Provide the [X, Y] coordinate of the cell's center where the given text is located.  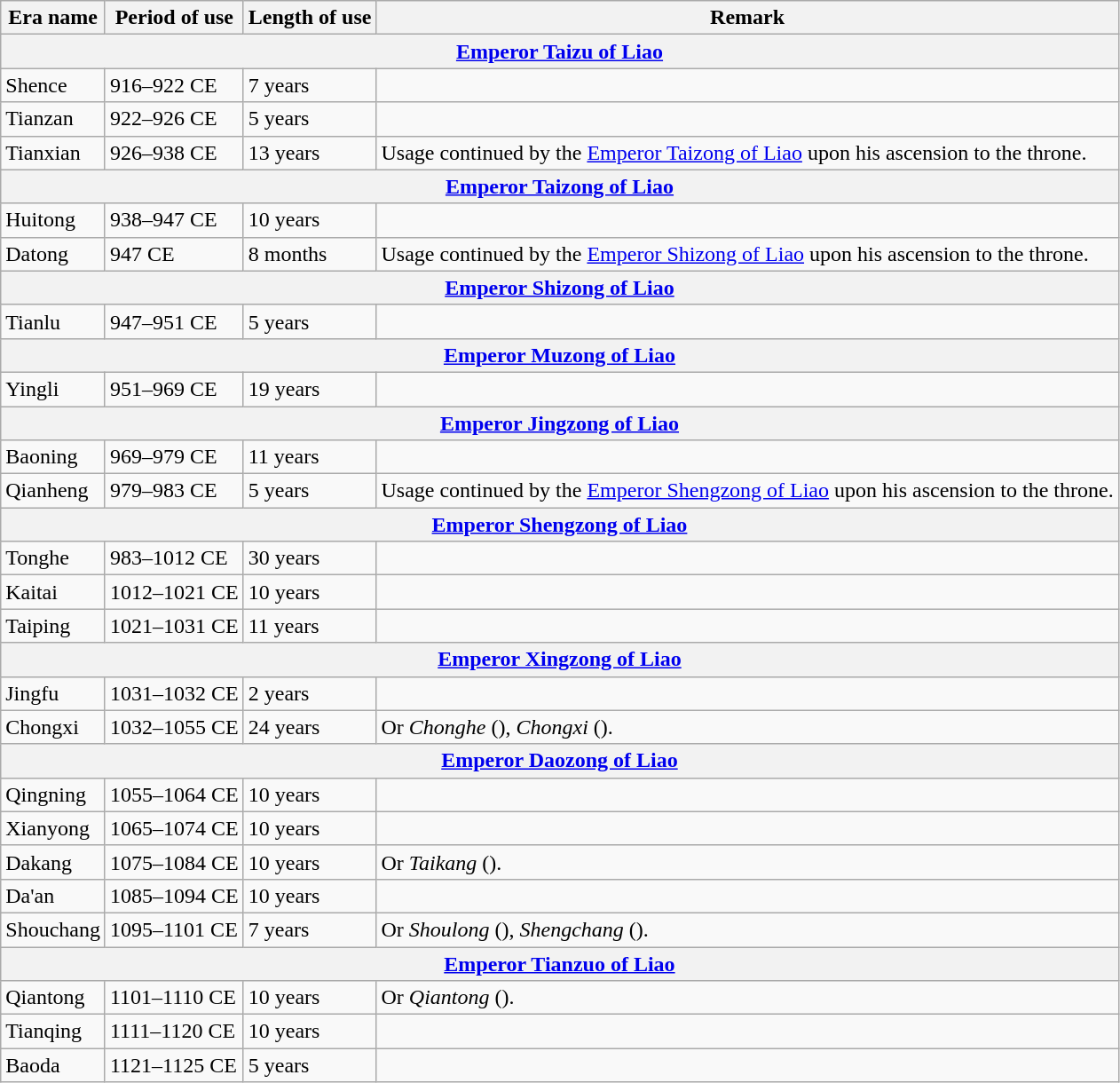
Emperor Jingzong of Liao [559, 423]
Taiping [53, 626]
Tianxian [53, 153]
Kaitai [53, 592]
24 years [310, 727]
Length of use [310, 18]
951–969 CE [174, 389]
1021–1031 CE [174, 626]
983–1012 CE [174, 558]
13 years [310, 153]
1085–1094 CE [174, 896]
Chongxi [53, 727]
Emperor Taizong of Liao [559, 186]
Baoning [53, 457]
Da'an [53, 896]
Qingning [53, 794]
Jingfu [53, 693]
947 CE [174, 254]
2 years [310, 693]
Tonghe [53, 558]
Huitong [53, 220]
Emperor Tianzuo of Liao [559, 963]
938–947 CE [174, 220]
Emperor Daozong of Liao [559, 761]
1065–1074 CE [174, 828]
Emperor Xingzong of Liao [559, 660]
Dakang [53, 862]
Shence [53, 85]
1012–1021 CE [174, 592]
Shouchang [53, 929]
Xianyong [53, 828]
Qiantong [53, 998]
1075–1084 CE [174, 862]
Emperor Shizong of Liao [559, 288]
Baoda [53, 1065]
Tianqing [53, 1032]
Usage continued by the Emperor Shizong of Liao upon his ascension to the throne. [747, 254]
Usage continued by the Emperor Shengzong of Liao upon his ascension to the throne. [747, 491]
Or Taikang (). [747, 862]
Or Chonghe (), Chongxi (). [747, 727]
Era name [53, 18]
1055–1064 CE [174, 794]
1032–1055 CE [174, 727]
Or Shoulong (), Shengchang (). [747, 929]
19 years [310, 389]
Emperor Muzong of Liao [559, 355]
1031–1032 CE [174, 693]
Usage continued by the Emperor Taizong of Liao upon his ascension to the throne. [747, 153]
Tianzan [53, 119]
969–979 CE [174, 457]
Emperor Shengzong of Liao [559, 525]
947–951 CE [174, 321]
1095–1101 CE [174, 929]
Or Qiantong (). [747, 998]
1111–1120 CE [174, 1032]
926–938 CE [174, 153]
Yingli [53, 389]
Datong [53, 254]
922–926 CE [174, 119]
Emperor Taizu of Liao [559, 51]
979–983 CE [174, 491]
916–922 CE [174, 85]
30 years [310, 558]
Period of use [174, 18]
Tianlu [53, 321]
Qianheng [53, 491]
8 months [310, 254]
1101–1110 CE [174, 998]
1121–1125 CE [174, 1065]
Remark [747, 18]
